Return the [X, Y] coordinate for the center point of the cell that contains the specified text.  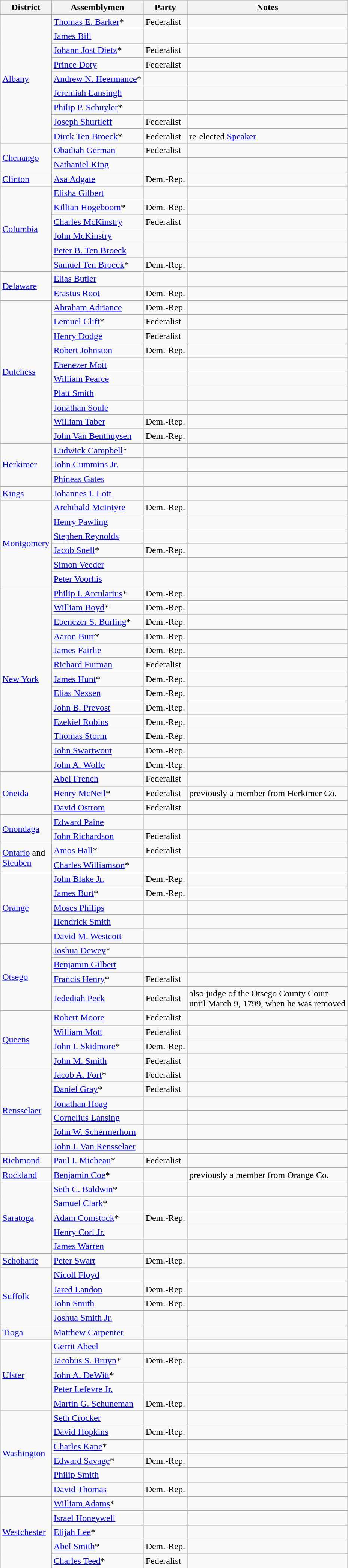
Party [165, 8]
James Fairlie [98, 651]
Stephen Reynolds [98, 536]
Montgomery [26, 543]
Washington [26, 1454]
Ulster [26, 1375]
Chenango [26, 157]
previously a member from Herkimer Co. [267, 793]
Cornelius Lansing [98, 1118]
Asa Adgate [98, 179]
Johann Jost Dietz* [98, 50]
David Hopkins [98, 1432]
Jacob A. Fort* [98, 1075]
Benjamin Gilbert [98, 965]
Daniel Gray* [98, 1089]
Nicoll Floyd [98, 1275]
Simon Veeder [98, 565]
Jedediah Peck [98, 999]
John Blake Jr. [98, 879]
Charles McKinstry [98, 222]
Abel French [98, 779]
Lemuel Clift* [98, 322]
William Mott [98, 1032]
Columbia [26, 229]
Henry McNeil* [98, 793]
John M. Smith [98, 1060]
John B. Prevost [98, 708]
William Pearce [98, 379]
John Swartwout [98, 750]
John A. Wolfe [98, 765]
Jonathan Hoag [98, 1103]
Rensselaer [26, 1110]
Seth C. Baldwin* [98, 1189]
Charles Teed* [98, 1560]
Ludwick Campbell* [98, 450]
Albany [26, 79]
Samuel Ten Broeck* [98, 265]
James Hunt* [98, 679]
Charles Williamson* [98, 865]
Thomas E. Barker* [98, 22]
Elisha Gilbert [98, 193]
John Van Benthuysen [98, 436]
Joseph Shurtleff [98, 122]
Joshua Dewey* [98, 950]
Edward Paine [98, 822]
Rockland [26, 1175]
Queens [26, 1039]
Ebenezer S. Burling* [98, 622]
John Cummins Jr. [98, 465]
Jacob Snell* [98, 550]
Peter B. Ten Broeck [98, 250]
David Thomas [98, 1489]
Schoharie [26, 1261]
Delaware [26, 286]
Herkimer [26, 465]
James Warren [98, 1246]
Matthew Carpenter [98, 1332]
previously a member from Orange Co. [267, 1175]
Philip Smith [98, 1475]
Obadiah German [98, 150]
Kings [26, 493]
Dutchess [26, 372]
Assemblymen [98, 8]
Amos Hall* [98, 850]
Martin G. Schuneman [98, 1404]
James Burt* [98, 893]
John McKinstry [98, 236]
Johannes I. Lott [98, 493]
Abraham Adriance [98, 307]
William Boyd* [98, 607]
Francis Henry* [98, 979]
Henry Dodge [98, 336]
Elias Butler [98, 279]
William Adams* [98, 1503]
Westchester [26, 1532]
Philip I. Arcularius* [98, 593]
John Smith [98, 1303]
Richard Furman [98, 665]
Archibald McIntyre [98, 508]
Ontario and Steuben [26, 857]
New York [26, 679]
Oneida [26, 793]
William Taber [98, 422]
Onondaga [26, 829]
Erastus Root [98, 293]
John A. DeWitt* [98, 1375]
Andrew N. Heermance* [98, 79]
Nathaniel King [98, 164]
District [26, 8]
Richmond [26, 1161]
Peter Swart [98, 1261]
Thomas Storm [98, 736]
Robert Johnston [98, 350]
Edward Savage* [98, 1461]
Philip P. Schuyler* [98, 107]
John W. Schermerhorn [98, 1132]
Orange [26, 908]
re-elected Speaker [267, 136]
Benjamin Coe* [98, 1175]
Peter Voorhis [98, 579]
Adam Comstock* [98, 1218]
Dirck Ten Broeck* [98, 136]
Peter Lefevre Jr. [98, 1389]
Abel Smith* [98, 1546]
Robert Moore [98, 1018]
Seth Crocker [98, 1418]
Jacobus S. Bruyn* [98, 1361]
John I. Van Rensselaer [98, 1146]
Ebenezer Mott [98, 365]
Platt Smith [98, 393]
also judge of the Otsego County Court until March 9, 1799, when he was removed [267, 999]
Phineas Gates [98, 479]
Paul I. Micheau* [98, 1161]
Jeremiah Lansingh [98, 93]
Hendrick Smith [98, 922]
Suffolk [26, 1296]
Otsego [26, 977]
Prince Doty [98, 65]
Notes [267, 8]
Jonathan Soule [98, 407]
Tioga [26, 1332]
Clinton [26, 179]
Joshua Smith Jr. [98, 1318]
Israel Honeywell [98, 1518]
Gerrit Abeel [98, 1347]
Moses Philips [98, 908]
John I. Skidmore* [98, 1046]
Elias Nexsen [98, 693]
James Bill [98, 36]
Henry Pawling [98, 522]
Jared Landon [98, 1289]
David Ostrom [98, 807]
Aaron Burr* [98, 636]
Henry Corl Jr. [98, 1232]
David M. Westcott [98, 936]
Elijah Lee* [98, 1532]
Killian Hogeboom* [98, 208]
Saratoga [26, 1218]
Samuel Clark* [98, 1203]
John Richardson [98, 836]
Charles Kane* [98, 1446]
Ezekiel Robins [98, 722]
